Output the [X, Y] coordinate of the center of the cell containing the given text.  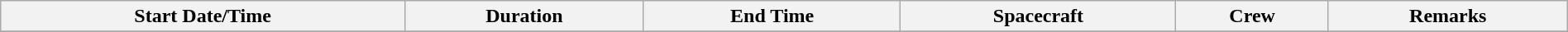
Crew [1252, 16]
Spacecraft [1039, 16]
End Time [772, 16]
Start Date/Time [203, 16]
Remarks [1447, 16]
Duration [524, 16]
